From the cell containing the given text, extract its center point as [x, y] coordinate. 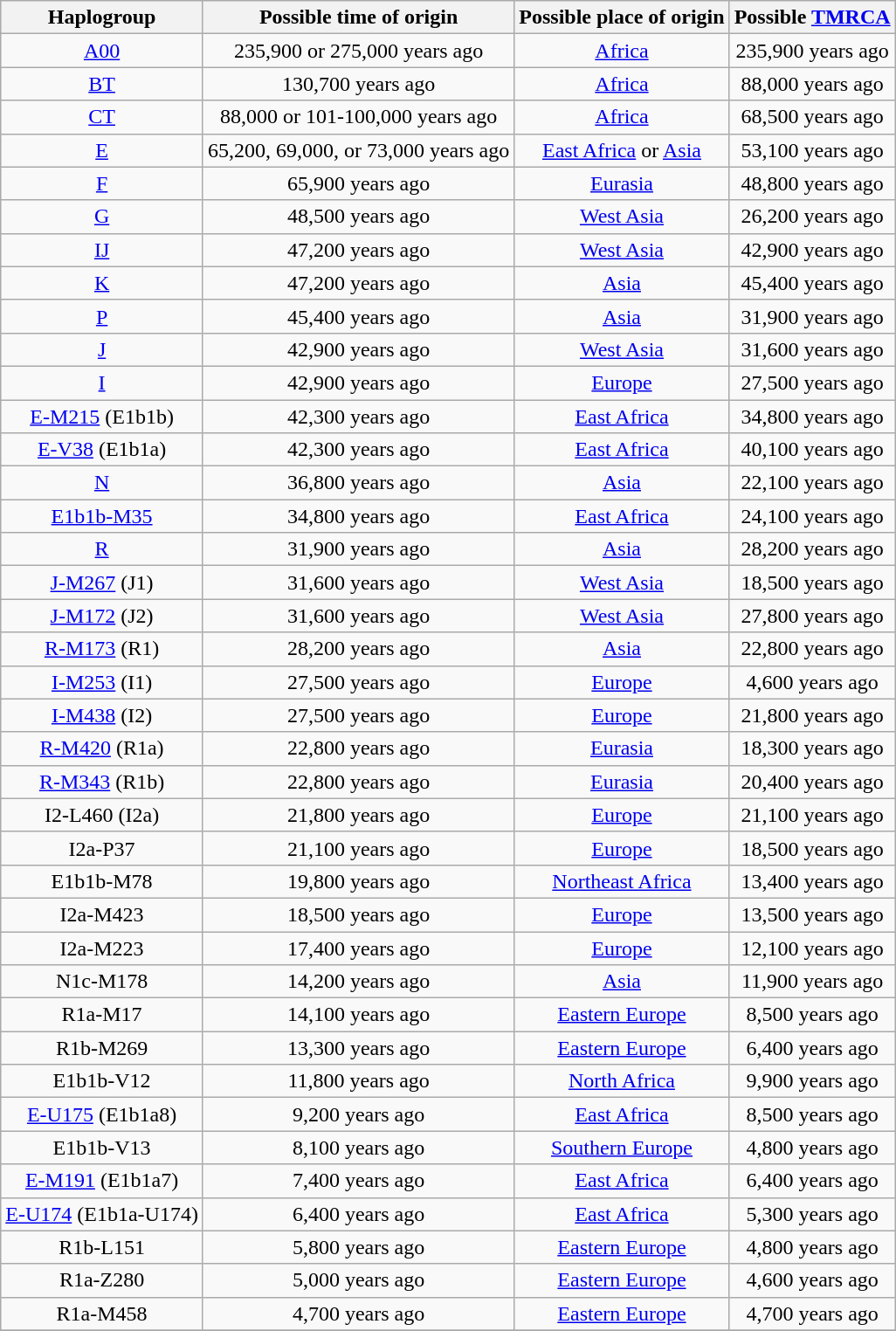
235,900 years ago [812, 51]
E1b1b-V12 [102, 1081]
E-U175 (E1b1a8) [102, 1114]
R1b-M269 [102, 1048]
Southern Europe [622, 1148]
R1a-Z280 [102, 1280]
IJ [102, 250]
5,300 years ago [812, 1214]
R [102, 549]
5,800 years ago [358, 1247]
Possible time of origin [358, 17]
J [102, 349]
K [102, 283]
BT [102, 84]
I-M438 (I2) [102, 715]
88,000 years ago [812, 84]
40,100 years ago [812, 450]
E1b1b-M35 [102, 516]
I2a-M223 [102, 948]
G [102, 217]
Northeast Africa [622, 881]
R1b-L151 [102, 1247]
I2-L460 (I2a) [102, 815]
8,100 years ago [358, 1148]
19,800 years ago [358, 881]
R1a-M17 [102, 1015]
North Africa [622, 1081]
9,200 years ago [358, 1114]
18,300 years ago [812, 748]
I2a-P37 [102, 848]
E1b1b-V13 [102, 1148]
R-M173 (R1) [102, 649]
235,900 or 275,000 years ago [358, 51]
13,500 years ago [812, 914]
E-M215 (E1b1b) [102, 417]
I-M253 (I1) [102, 682]
E-U174 (E1b1a-U174) [102, 1214]
J-M267 (J1) [102, 583]
14,200 years ago [358, 982]
9,900 years ago [812, 1081]
65,900 years ago [358, 183]
27,800 years ago [812, 616]
N [102, 483]
11,800 years ago [358, 1081]
R1a-M458 [102, 1314]
36,800 years ago [358, 483]
26,200 years ago [812, 217]
65,200, 69,000, or 73,000 years ago [358, 150]
N1c-M178 [102, 982]
12,100 years ago [812, 948]
17,400 years ago [358, 948]
88,000 or 101-100,000 years ago [358, 117]
130,700 years ago [358, 84]
E-M191 (E1b1a7) [102, 1181]
E1b1b-M78 [102, 881]
11,900 years ago [812, 982]
68,500 years ago [812, 117]
22,100 years ago [812, 483]
R-M343 (R1b) [102, 782]
Possible TMRCA [812, 17]
13,300 years ago [358, 1048]
48,800 years ago [812, 183]
E-V38 (E1b1a) [102, 450]
E [102, 150]
Possible place of origin [622, 17]
R-M420 (R1a) [102, 748]
5,000 years ago [358, 1280]
14,100 years ago [358, 1015]
24,100 years ago [812, 516]
20,400 years ago [812, 782]
53,100 years ago [812, 150]
Haplogroup [102, 17]
F [102, 183]
CT [102, 117]
East Africa or Asia [622, 150]
A00 [102, 51]
I2a-M423 [102, 914]
48,500 years ago [358, 217]
J-M172 (J2) [102, 616]
I [102, 383]
13,400 years ago [812, 881]
7,400 years ago [358, 1181]
P [102, 316]
